Detect which cell encompasses the target text, then output its (X, Y) center coordinate. 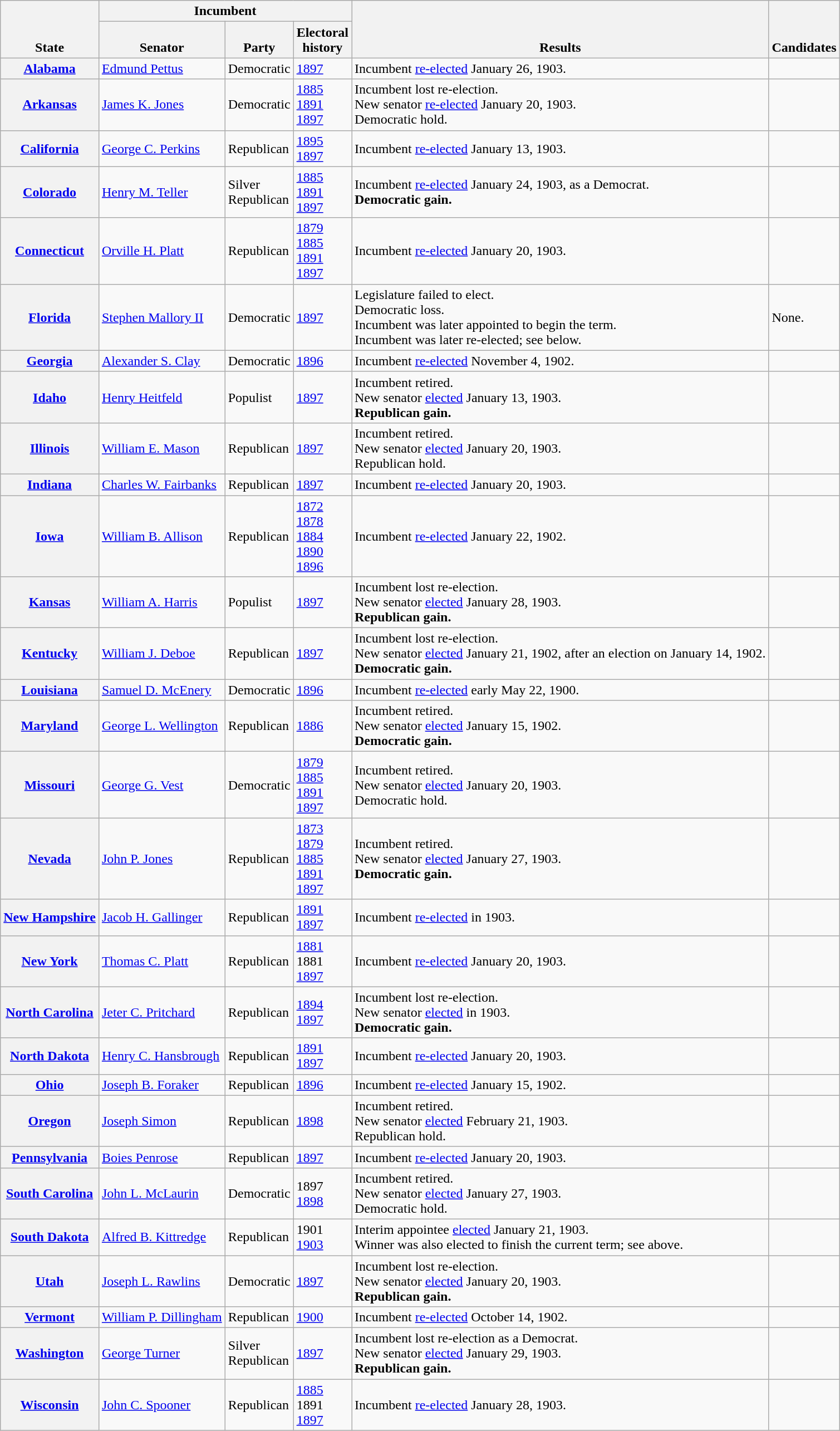
1897 1898 (322, 1193)
North Carolina (50, 1012)
Incumbent lost re-election.New senator elected January 20, 1903.Republican gain. (560, 1281)
Incumbent retired.New senator elected February 21, 1903.Republican hold. (560, 1121)
Party (259, 40)
Pennsylvania (50, 1157)
Charles W. Fairbanks (161, 484)
Nevada (50, 859)
Boies Penrose (161, 1157)
Incumbent re-elected October 14, 1902. (560, 1317)
Legislature failed to elect.Democratic loss.Incumbent was later appointed to begin the term.Incumbent was later re-elected; see below. (560, 317)
William A. Harris (161, 602)
Joseph Simon (161, 1121)
Electoralhistory (322, 40)
Alfred B. Kittredge (161, 1237)
Henry C. Hansbrough (161, 1056)
Alabama (50, 68)
California (50, 148)
Incumbent re-elected November 4, 1902. (560, 361)
George C. Perkins (161, 148)
Georgia (50, 361)
Incumbent re-elected January 26, 1903. (560, 68)
Interim appointee elected January 21, 1903.Winner was also elected to finish the current term; see above. (560, 1237)
William P. Dillingham (161, 1317)
Incumbent re-elected January 24, 1903, as a Democrat.Democratic gain. (560, 192)
Incumbent retired.New senator elected January 20, 1903.Democratic hold. (560, 785)
Vermont (50, 1317)
Incumbent lost re-election.New senator re-elected January 20, 1903.Democratic hold. (560, 105)
William B. Allison (161, 536)
Louisiana (50, 690)
18731879188518911897 (322, 859)
Incumbent lost re-election.New senator elected in 1903.Democratic gain. (560, 1012)
Missouri (50, 785)
James K. Jones (161, 105)
Iowa (50, 536)
Incumbent lost re-election as a Democrat.New senator elected January 29, 1903.Republican gain. (560, 1354)
New Hampshire (50, 918)
Wisconsin (50, 1405)
Incumbent lost re-election.New senator elected January 21, 1902, after an election on January 14, 1902.Democratic gain. (560, 654)
William E. Mason (161, 448)
1901 1903 (322, 1237)
Washington (50, 1354)
Incumbent re-elected January 22, 1902. (560, 536)
Alexander S. Clay (161, 361)
Incumbent re-elected January 13, 1903. (560, 148)
Candidates (804, 29)
South Carolina (50, 1193)
Thomas C. Platt (161, 961)
1898 (322, 1121)
John L. McLaurin (161, 1193)
Incumbent retired.New senator elected January 27, 1903.Democratic hold. (560, 1193)
Results (560, 29)
Incumbent (225, 11)
Joseph L. Rawlins (161, 1281)
George G. Vest (161, 785)
Incumbent re-elected January 28, 1903. (560, 1405)
Jeter C. Pritchard (161, 1012)
North Dakota (50, 1056)
New York (50, 961)
Joseph B. Foraker (161, 1085)
Incumbent retired.New senator elected January 15, 1902.Democratic gain. (560, 726)
Incumbent retired.New senator elected January 13, 1903.Republican gain. (560, 397)
Incumbent re-elected early May 22, 1900. (560, 690)
Oregon (50, 1121)
Idaho (50, 397)
South Dakota (50, 1237)
William J. Deboe (161, 654)
George L. Wellington (161, 726)
18721878188418901896 (322, 536)
Incumbent retired.New senator elected January 27, 1903.Democratic gain. (560, 859)
John P. Jones (161, 859)
Indiana (50, 484)
John C. Spooner (161, 1405)
Orville H. Platt (161, 251)
Henry Heitfeld (161, 397)
None. (804, 317)
Ohio (50, 1085)
18811881 1897 (322, 961)
Connecticut (50, 251)
Maryland (50, 726)
Colorado (50, 192)
Florida (50, 317)
Incumbent retired.New senator elected January 20, 1903.Republican hold. (560, 448)
Utah (50, 1281)
Samuel D. McEnery (161, 690)
Stephen Mallory II (161, 317)
State (50, 29)
Arkansas (50, 105)
1886 (322, 726)
1900 (322, 1317)
Jacob H. Gallinger (161, 918)
18851891 1897 (322, 1405)
Incumbent re-elected January 15, 1902. (560, 1085)
Kansas (50, 602)
George Turner (161, 1354)
Incumbent re-elected in 1903. (560, 918)
Illinois (50, 448)
Henry M. Teller (161, 192)
1894 1897 (322, 1012)
Senator (161, 40)
1895 1897 (322, 148)
Edmund Pettus (161, 68)
Kentucky (50, 654)
Incumbent lost re-election.New senator elected January 28, 1903.Republican gain. (560, 602)
